Return [x, y] of the center of cell containing provided text 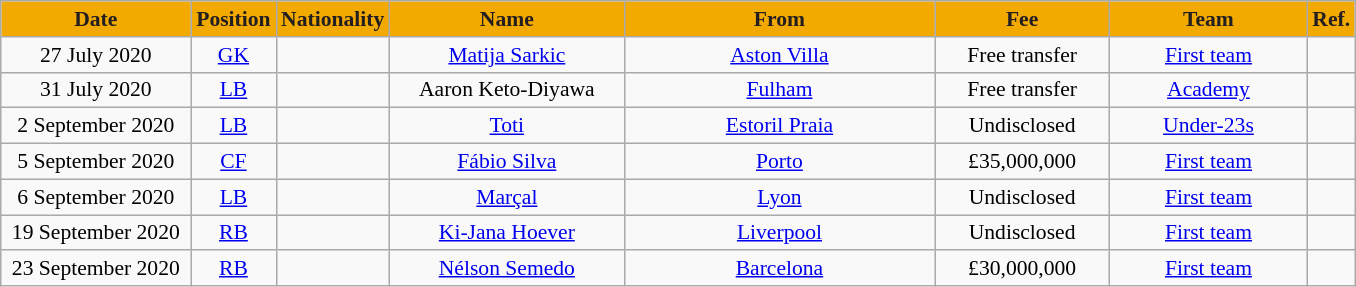
Ki-Jana Hoever [506, 233]
£35,000,000 [1022, 162]
Date [96, 19]
27 July 2020 [96, 55]
Name [506, 19]
Matija Sarkic [506, 55]
Fábio Silva [506, 162]
Barcelona [779, 269]
Fulham [779, 90]
Fee [1022, 19]
Nationality [332, 19]
23 September 2020 [96, 269]
Ref. [1331, 19]
19 September 2020 [96, 233]
Porto [779, 162]
Academy [1209, 90]
Aston Villa [779, 55]
Nélson Semedo [506, 269]
£30,000,000 [1022, 269]
Liverpool [779, 233]
CF [234, 162]
2 September 2020 [96, 126]
31 July 2020 [96, 90]
Toti [506, 126]
Aaron Keto-Diyawa [506, 90]
Estoril Praia [779, 126]
Marçal [506, 197]
Team [1209, 19]
From [779, 19]
6 September 2020 [96, 197]
Position [234, 19]
5 September 2020 [96, 162]
Under-23s [1209, 126]
Lyon [779, 197]
GK [234, 55]
